Return the [x, y] coordinate for the center point of the cell that contains the specified text.  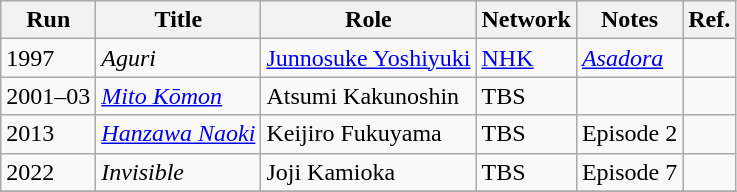
Ref. [710, 20]
Invisible [178, 172]
2013 [48, 134]
Title [178, 20]
Notes [629, 20]
Asadora [629, 58]
NHK [526, 58]
Episode 7 [629, 172]
Network [526, 20]
2001–03 [48, 96]
Junnosuke Yoshiyuki [368, 58]
Atsumi Kakunoshin [368, 96]
Keijiro Fukuyama [368, 134]
Role [368, 20]
Joji Kamioka [368, 172]
1997 [48, 58]
Run [48, 20]
2022 [48, 172]
Aguri [178, 58]
Episode 2 [629, 134]
Mito Kōmon [178, 96]
Hanzawa Naoki [178, 134]
